Pinpoint the cell where the given text exists, returning its [X, Y] midpoint coordinate. 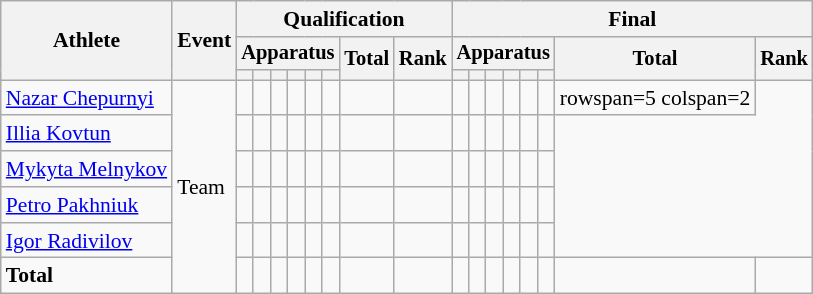
Qualification [344, 19]
Team [204, 187]
Nazar Chepurnyi [86, 98]
rowspan=5 colspan=2 [656, 98]
Event [204, 40]
Mykyta Melnykov [86, 169]
Athlete [86, 40]
Illia Kovtun [86, 134]
Petro Pakhniuk [86, 205]
Final [632, 19]
Igor Radivilov [86, 241]
